Determine the [X, Y] coordinate at the center of the cell enclosing the given text.  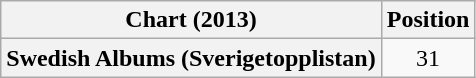
Chart (2013) [191, 20]
31 [428, 58]
Swedish Albums (Sverigetopplistan) [191, 58]
Position [428, 20]
